Pinpoint the cell where the given text exists, returning its [x, y] midpoint coordinate. 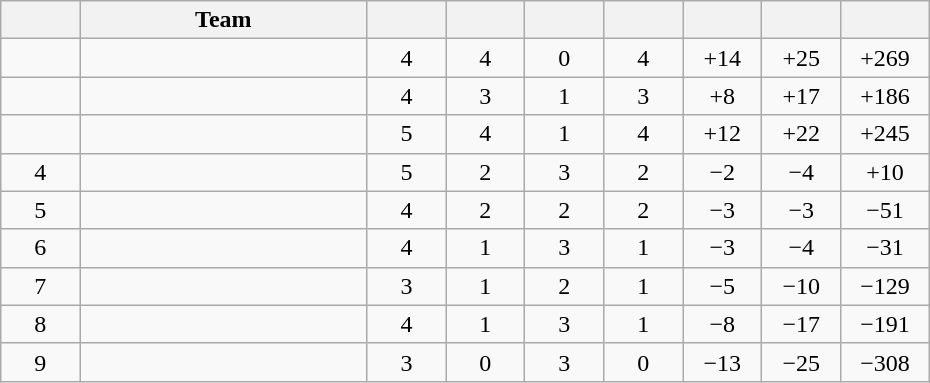
−129 [886, 286]
+245 [886, 134]
+25 [802, 58]
−8 [722, 324]
+186 [886, 96]
−308 [886, 362]
+269 [886, 58]
6 [40, 248]
−25 [802, 362]
Team [224, 20]
−17 [802, 324]
8 [40, 324]
+12 [722, 134]
+10 [886, 172]
−31 [886, 248]
−5 [722, 286]
+22 [802, 134]
−13 [722, 362]
7 [40, 286]
9 [40, 362]
−10 [802, 286]
−2 [722, 172]
+17 [802, 96]
+14 [722, 58]
+8 [722, 96]
−191 [886, 324]
−51 [886, 210]
